Determine the (x, y) coordinate at the center of the cell enclosing the given text.  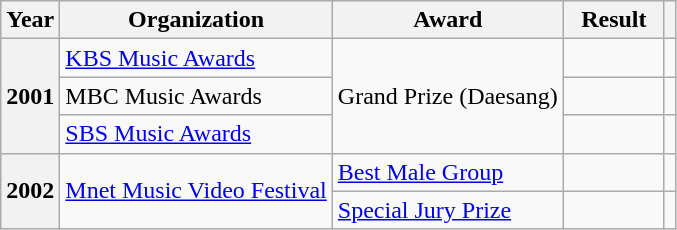
Year (30, 20)
Award (448, 20)
SBS Music Awards (196, 134)
KBS Music Awards (196, 58)
Special Jury Prize (448, 210)
MBC Music Awards (196, 96)
Organization (196, 20)
2001 (30, 96)
Result (614, 20)
Grand Prize (Daesang) (448, 96)
Mnet Music Video Festival (196, 191)
2002 (30, 191)
Best Male Group (448, 172)
